Detect which cell encompasses the target text, then output its (X, Y) center coordinate. 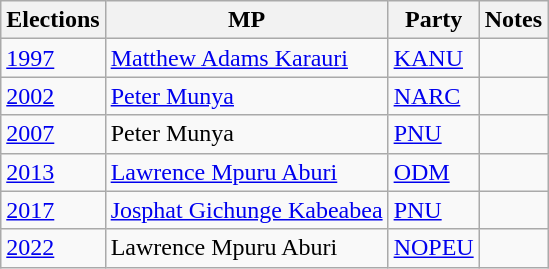
2007 (53, 134)
2013 (53, 172)
Josphat Gichunge Kabeabea (246, 210)
Party (434, 20)
KANU (434, 58)
2017 (53, 210)
2002 (53, 96)
MP (246, 20)
Matthew Adams Karauri (246, 58)
2022 (53, 248)
1997 (53, 58)
NOPEU (434, 248)
ODM (434, 172)
Notes (513, 20)
NARC (434, 96)
Elections (53, 20)
